Find where the given text appears and provide that cell's center as (x, y) coordinate. 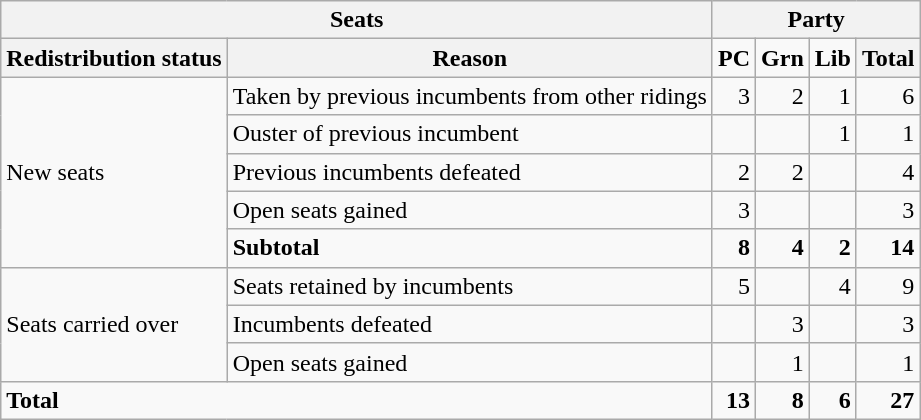
9 (888, 286)
Incumbents defeated (470, 324)
14 (888, 248)
Party (816, 20)
PC (734, 58)
Previous incumbents defeated (470, 172)
Lib (832, 58)
Seats (357, 20)
Redistribution status (114, 58)
Reason (470, 58)
13 (734, 400)
Taken by previous incumbents from other ridings (470, 96)
Seats carried over (114, 324)
27 (888, 400)
Ouster of previous incumbent (470, 134)
Grn (783, 58)
5 (734, 286)
New seats (114, 172)
Seats retained by incumbents (470, 286)
Subtotal (470, 248)
